Extract the (x, y) coordinate from the center of the cell holding the provided text.  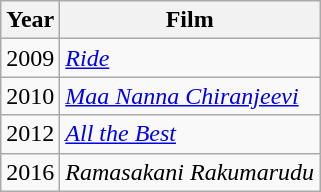
Ride (190, 58)
2012 (30, 134)
2016 (30, 172)
Year (30, 20)
2009 (30, 58)
Film (190, 20)
All the Best (190, 134)
Ramasakani Rakumarudu (190, 172)
Maa Nanna Chiranjeevi (190, 96)
2010 (30, 96)
